Determine the (X, Y) coordinate at the center of the cell enclosing the given text.  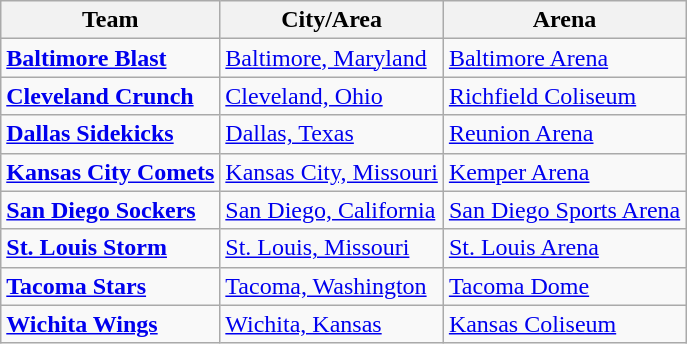
Dallas, Texas (332, 134)
Wichita, Kansas (332, 324)
St. Louis Storm (110, 248)
Cleveland, Ohio (332, 96)
San Diego Sports Arena (564, 210)
Baltimore Arena (564, 58)
Kansas City Comets (110, 172)
Reunion Arena (564, 134)
San Diego, California (332, 210)
Kansas City, Missouri (332, 172)
Tacoma Stars (110, 286)
Arena (564, 20)
San Diego Sockers (110, 210)
Wichita Wings (110, 324)
Richfield Coliseum (564, 96)
Tacoma Dome (564, 286)
St. Louis Arena (564, 248)
Kansas Coliseum (564, 324)
Cleveland Crunch (110, 96)
Tacoma, Washington (332, 286)
Dallas Sidekicks (110, 134)
St. Louis, Missouri (332, 248)
Baltimore, Maryland (332, 58)
Baltimore Blast (110, 58)
Team (110, 20)
Kemper Arena (564, 172)
City/Area (332, 20)
